Return the (X, Y) coordinate for the center point of the cell that contains the specified text.  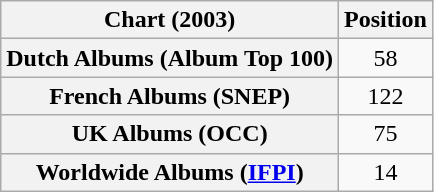
122 (386, 96)
Dutch Albums (Album Top 100) (170, 58)
Chart (2003) (170, 20)
Worldwide Albums (IFPI) (170, 172)
UK Albums (OCC) (170, 134)
14 (386, 172)
75 (386, 134)
Position (386, 20)
58 (386, 58)
French Albums (SNEP) (170, 96)
